Find where the given text appears and provide that cell's center as [X, Y] coordinate. 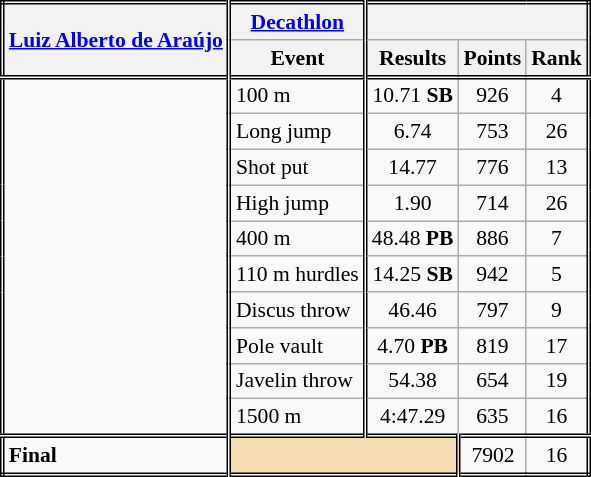
942 [492, 275]
14.77 [412, 168]
1500 m [297, 418]
Shot put [297, 168]
46.46 [412, 310]
776 [492, 168]
5 [557, 275]
17 [557, 346]
Rank [557, 58]
Discus throw [297, 310]
714 [492, 203]
4 [557, 96]
110 m hurdles [297, 275]
54.38 [412, 381]
7902 [492, 456]
Javelin throw [297, 381]
4:47.29 [412, 418]
819 [492, 346]
10.71 SB [412, 96]
High jump [297, 203]
926 [492, 96]
Final [116, 456]
4.70 PB [412, 346]
14.25 SB [412, 275]
635 [492, 418]
7 [557, 239]
19 [557, 381]
Pole vault [297, 346]
100 m [297, 96]
400 m [297, 239]
Decathlon [297, 22]
753 [492, 132]
Long jump [297, 132]
48.48 PB [412, 239]
Results [412, 58]
6.74 [412, 132]
9 [557, 310]
13 [557, 168]
654 [492, 381]
886 [492, 239]
Event [297, 58]
Points [492, 58]
1.90 [412, 203]
797 [492, 310]
Luiz Alberto de Araújo [116, 40]
